Capture the cell that displays the provided text and extract its [x, y] central coordinate. 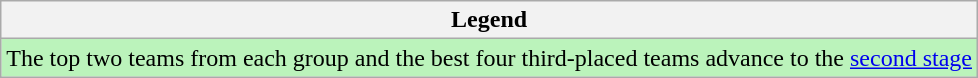
Legend [490, 20]
The top two teams from each group and the best four third-placed teams advance to the second stage [490, 58]
